Detect which cell encompasses the target text, then output its (x, y) center coordinate. 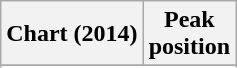
Peakposition (189, 34)
Chart (2014) (72, 34)
